Detect which cell encompasses the target text, then output its (X, Y) center coordinate. 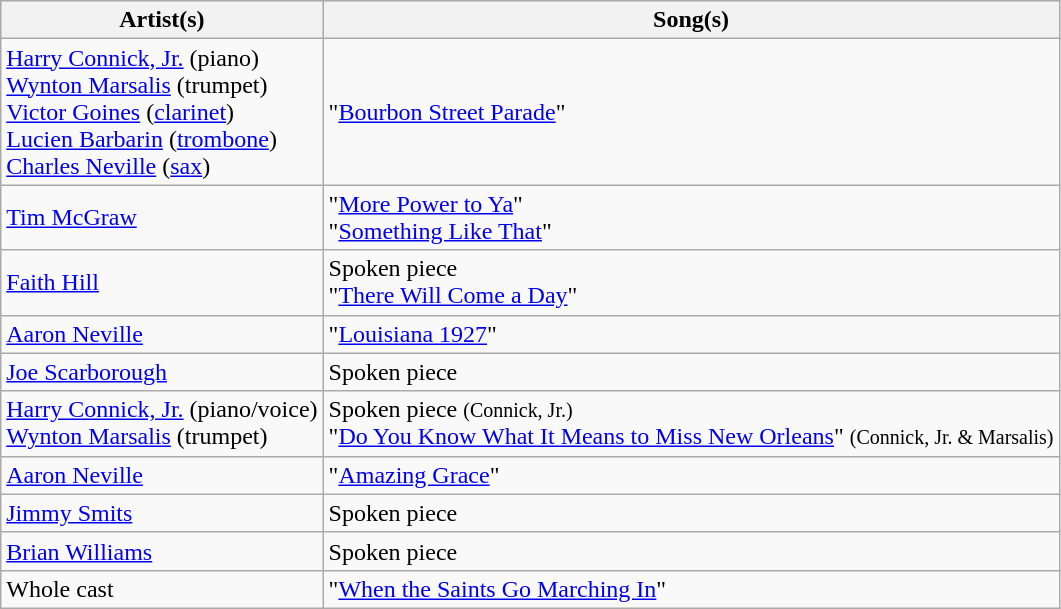
Whole cast (162, 589)
Spoken piece"There Will Come a Day" (691, 282)
Jimmy Smits (162, 513)
Song(s) (691, 20)
"More Power to Ya""Something Like That" (691, 218)
"When the Saints Go Marching In" (691, 589)
Tim McGraw (162, 218)
Faith Hill (162, 282)
Harry Connick, Jr. (piano/voice) Wynton Marsalis (trumpet) (162, 424)
"Bourbon Street Parade" (691, 112)
"Louisiana 1927" (691, 334)
Joe Scarborough (162, 372)
Harry Connick, Jr. (piano)Wynton Marsalis (trumpet)Victor Goines (clarinet)Lucien Barbarin (trombone)Charles Neville (sax) (162, 112)
"Amazing Grace" (691, 475)
Artist(s) (162, 20)
Brian Williams (162, 551)
Spoken piece (Connick, Jr.)"Do You Know What It Means to Miss New Orleans" (Connick, Jr. & Marsalis) (691, 424)
